Extract the [x, y] coordinate from the center of the cell holding the provided text.  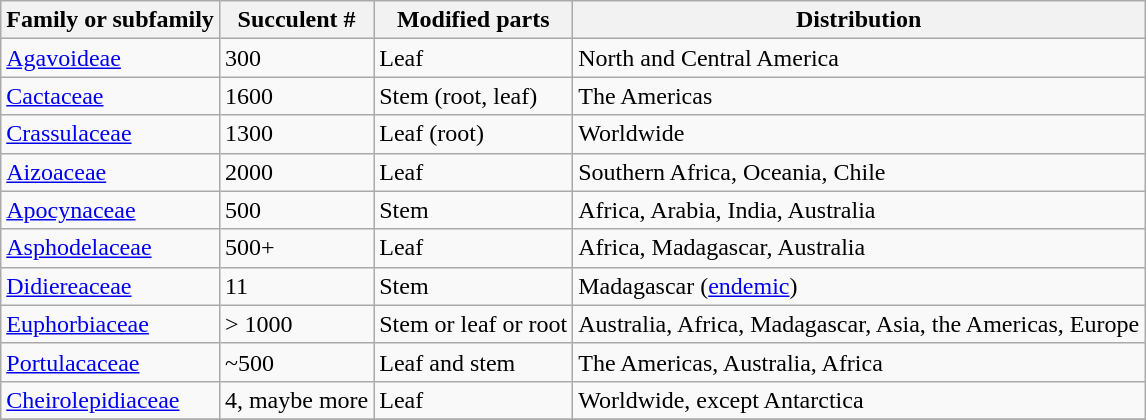
Family or subfamily [110, 20]
The Americas [859, 96]
300 [296, 58]
Apocynaceae [110, 210]
Crassulaceae [110, 134]
Australia, Africa, Madagascar, Asia, the Americas, Europe [859, 324]
Southern Africa, Oceania, Chile [859, 172]
> 1000 [296, 324]
Worldwide, except Antarctica [859, 400]
Succulent # [296, 20]
Didiereaceae [110, 286]
Madagascar (endemic) [859, 286]
Agavoideae [110, 58]
Asphodelaceae [110, 248]
Leaf (root) [474, 134]
Cactaceae [110, 96]
Cheirolepidiaceae [110, 400]
4, maybe more [296, 400]
The Americas, Australia, Africa [859, 362]
Euphorbiaceae [110, 324]
North and Central America [859, 58]
Aizoaceae [110, 172]
1300 [296, 134]
~500 [296, 362]
1600 [296, 96]
Worldwide [859, 134]
Leaf and stem [474, 362]
500+ [296, 248]
Distribution [859, 20]
Portulacaceae [110, 362]
Stem or leaf or root [474, 324]
2000 [296, 172]
Africa, Arabia, India, Australia [859, 210]
Stem (root, leaf) [474, 96]
Modified parts [474, 20]
Africa, Madagascar, Australia [859, 248]
500 [296, 210]
11 [296, 286]
